Locate the cell with the specified text and output its (x, y) center coordinate. 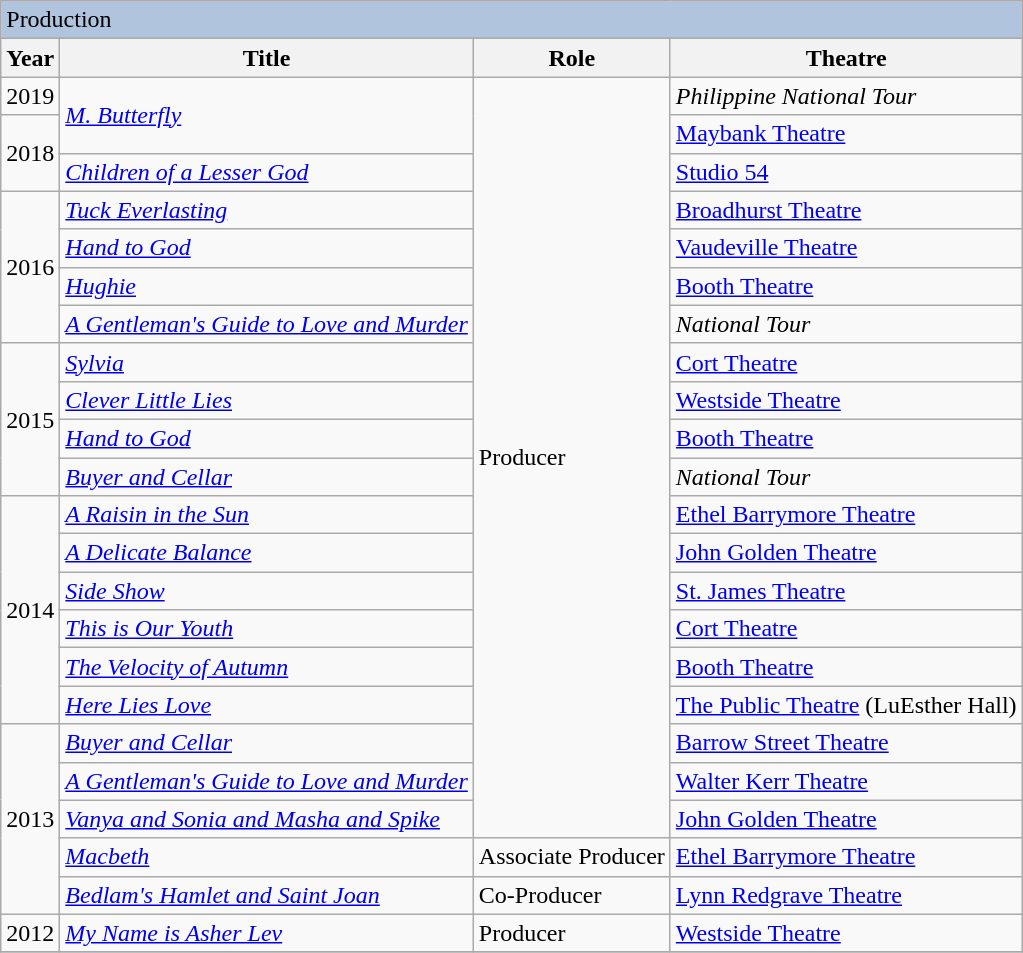
Maybank Theatre (846, 134)
Walter Kerr Theatre (846, 781)
Hughie (266, 286)
Associate Producer (572, 857)
Studio 54 (846, 172)
Lynn Redgrave Theatre (846, 895)
2016 (30, 267)
Vaudeville Theatre (846, 248)
Here Lies Love (266, 705)
Production (512, 20)
My Name is Asher Lev (266, 933)
Macbeth (266, 857)
Side Show (266, 591)
2015 (30, 419)
Philippine National Tour (846, 96)
A Delicate Balance (266, 553)
2012 (30, 933)
Co-Producer (572, 895)
The Public Theatre (LuEsther Hall) (846, 705)
Children of a Lesser God (266, 172)
Bedlam's Hamlet and Saint Joan (266, 895)
Year (30, 58)
A Raisin in the Sun (266, 515)
M. Butterfly (266, 115)
Theatre (846, 58)
St. James Theatre (846, 591)
This is Our Youth (266, 629)
Broadhurst Theatre (846, 210)
2014 (30, 610)
The Velocity of Autumn (266, 667)
2018 (30, 153)
Barrow Street Theatre (846, 743)
2013 (30, 819)
Vanya and Sonia and Masha and Spike (266, 819)
Tuck Everlasting (266, 210)
Role (572, 58)
Clever Little Lies (266, 400)
Sylvia (266, 362)
2019 (30, 96)
Title (266, 58)
